Extract the [x, y] coordinate from the center of the cell holding the provided text.  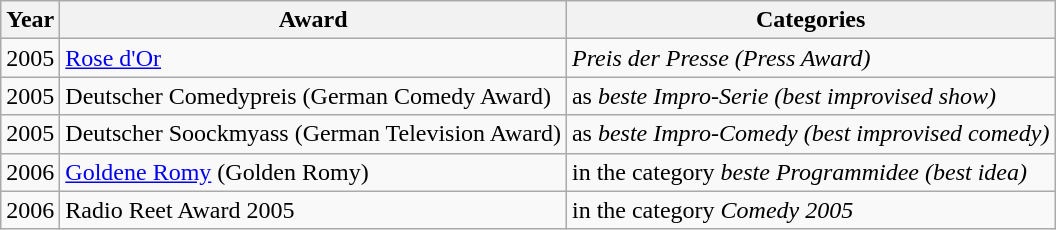
as beste Impro-Comedy (best improvised comedy) [810, 134]
Categories [810, 20]
Rose d'Or [314, 58]
Radio Reet Award 2005 [314, 210]
Award [314, 20]
Year [30, 20]
Goldene Romy (Golden Romy) [314, 172]
as beste Impro-Serie (best improvised show) [810, 96]
Deutscher Soockmyass (German Television Award) [314, 134]
Deutscher Comedypreis (German Comedy Award) [314, 96]
Preis der Presse (Press Award) [810, 58]
in the category beste Programmidee (best idea) [810, 172]
in the category Comedy 2005 [810, 210]
